Determine the (X, Y) coordinate at the center of the cell enclosing the given text.  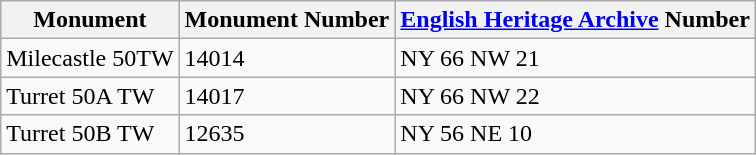
Turret 50B TW (90, 134)
NY 66 NW 21 (576, 58)
Monument (90, 20)
Milecastle 50TW (90, 58)
English Heritage Archive Number (576, 20)
14017 (287, 96)
NY 66 NW 22 (576, 96)
Turret 50A TW (90, 96)
14014 (287, 58)
12635 (287, 134)
NY 56 NE 10 (576, 134)
Monument Number (287, 20)
